For the text-containing cell, return its midpoint in (X, Y) coordinate format. 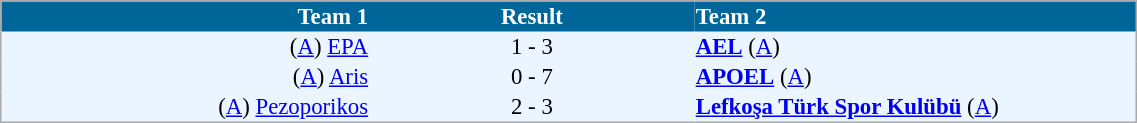
Team 2 (916, 16)
APOEL (A) (916, 77)
0 - 7 (532, 77)
2 - 3 (532, 107)
AEL (A) (916, 47)
(A) Pezoporikos (186, 107)
(A) Aris (186, 77)
Result (532, 16)
(A) EPA (186, 47)
Team 1 (186, 16)
1 - 3 (532, 47)
Lefkoşa Türk Spor Kulübü (A) (916, 107)
